Locate the cell with the specified text and output its [x, y] center coordinate. 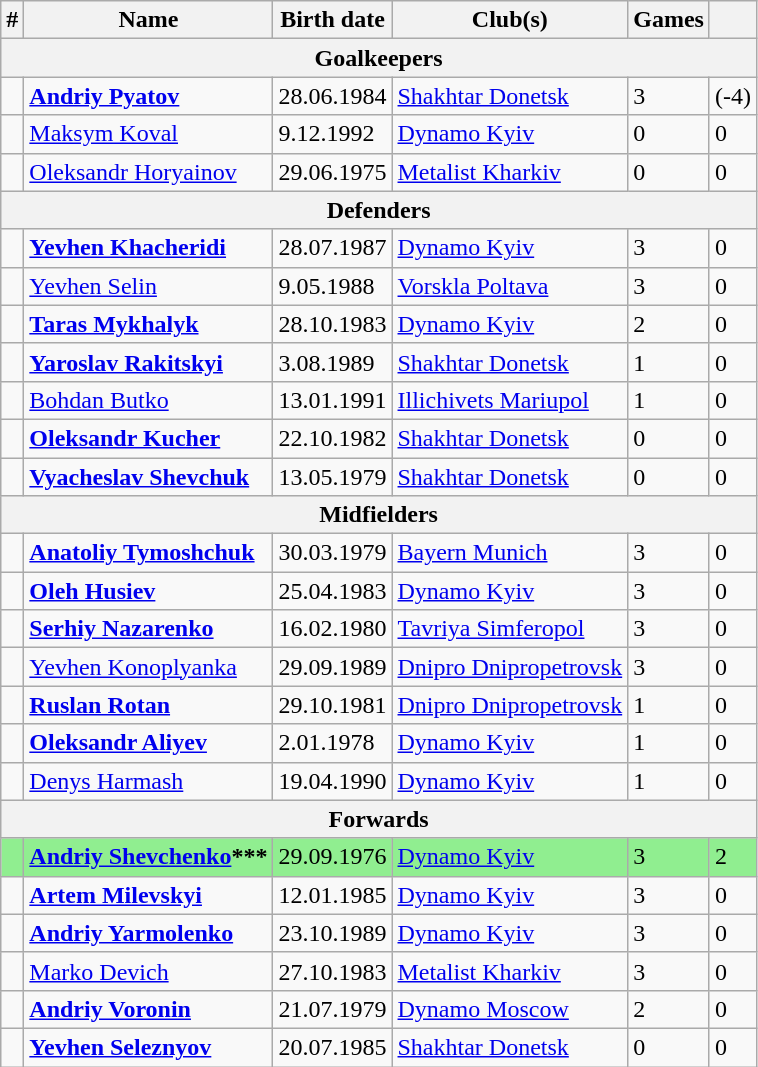
27.10.1983 [332, 971]
Vorskla Poltava [510, 286]
Yevhen Seleznyov [148, 1047]
Tavriya Simferopol [510, 629]
Yaroslav Rakitskyi [148, 362]
29.09.1976 [332, 857]
Forwards [379, 819]
Club(s) [510, 20]
Illichivets Mariupol [510, 400]
Artem Milevskyi [148, 895]
Oleksandr Horyainov [148, 172]
Andriy Yarmolenko [148, 933]
30.03.1979 [332, 553]
19.04.1990 [332, 781]
Dynamo Moscow [510, 1009]
21.07.1979 [332, 1009]
Midfielders [379, 515]
29.06.1975 [332, 172]
Taras Mykhalyk [148, 324]
# [12, 20]
28.07.1987 [332, 248]
Birth date [332, 20]
29.09.1989 [332, 667]
2.01.1978 [332, 743]
22.10.1982 [332, 438]
13.05.1979 [332, 477]
12.01.1985 [332, 895]
13.01.1991 [332, 400]
Oleh Husiev [148, 591]
23.10.1989 [332, 933]
Oleksandr Kucher [148, 438]
Marko Devich [148, 971]
Yevhen Selin [148, 286]
25.04.1983 [332, 591]
Andriy Pyatov [148, 96]
Yevhen Khacheridi [148, 248]
Oleksandr Aliyev [148, 743]
Andriy Voronin [148, 1009]
29.10.1981 [332, 705]
Denys Harmash [148, 781]
Serhiy Nazarenko [148, 629]
20.07.1985 [332, 1047]
Goalkeepers [379, 58]
28.10.1983 [332, 324]
28.06.1984 [332, 96]
Defenders [379, 210]
Maksym Koval [148, 134]
Games [669, 20]
Anatoliy Tymoshchuk [148, 553]
Yevhen Konoplyanka [148, 667]
9.05.1988 [332, 286]
Bohdan Butko [148, 400]
Ruslan Rotan [148, 705]
3.08.1989 [332, 362]
Name [148, 20]
Bayern Munich [510, 553]
Vyacheslav Shevchuk [148, 477]
9.12.1992 [332, 134]
Andriy Shevchenko*** [148, 857]
16.02.1980 [332, 629]
(-4) [732, 96]
